Identify which cell holds the provided text, then report its [X, Y] central coordinate. 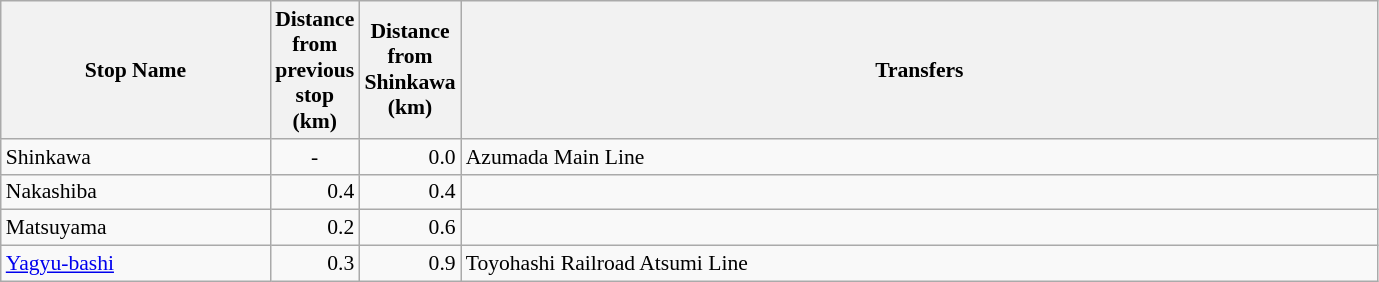
Stop Name [136, 70]
0.2 [314, 228]
0.3 [314, 264]
0.0 [410, 157]
Yagyu-bashi [136, 264]
- [314, 157]
Shinkawa [136, 157]
0.6 [410, 228]
Toyohashi Railroad Atsumi Line [920, 264]
Azumada Main Line [920, 157]
Distance from Shinkawa(km) [410, 70]
0.9 [410, 264]
Transfers [920, 70]
Distance from previous stop(km) [314, 70]
Nakashiba [136, 192]
Matsuyama [136, 228]
